Extract the [X, Y] coordinate from the center of the cell holding the provided text.  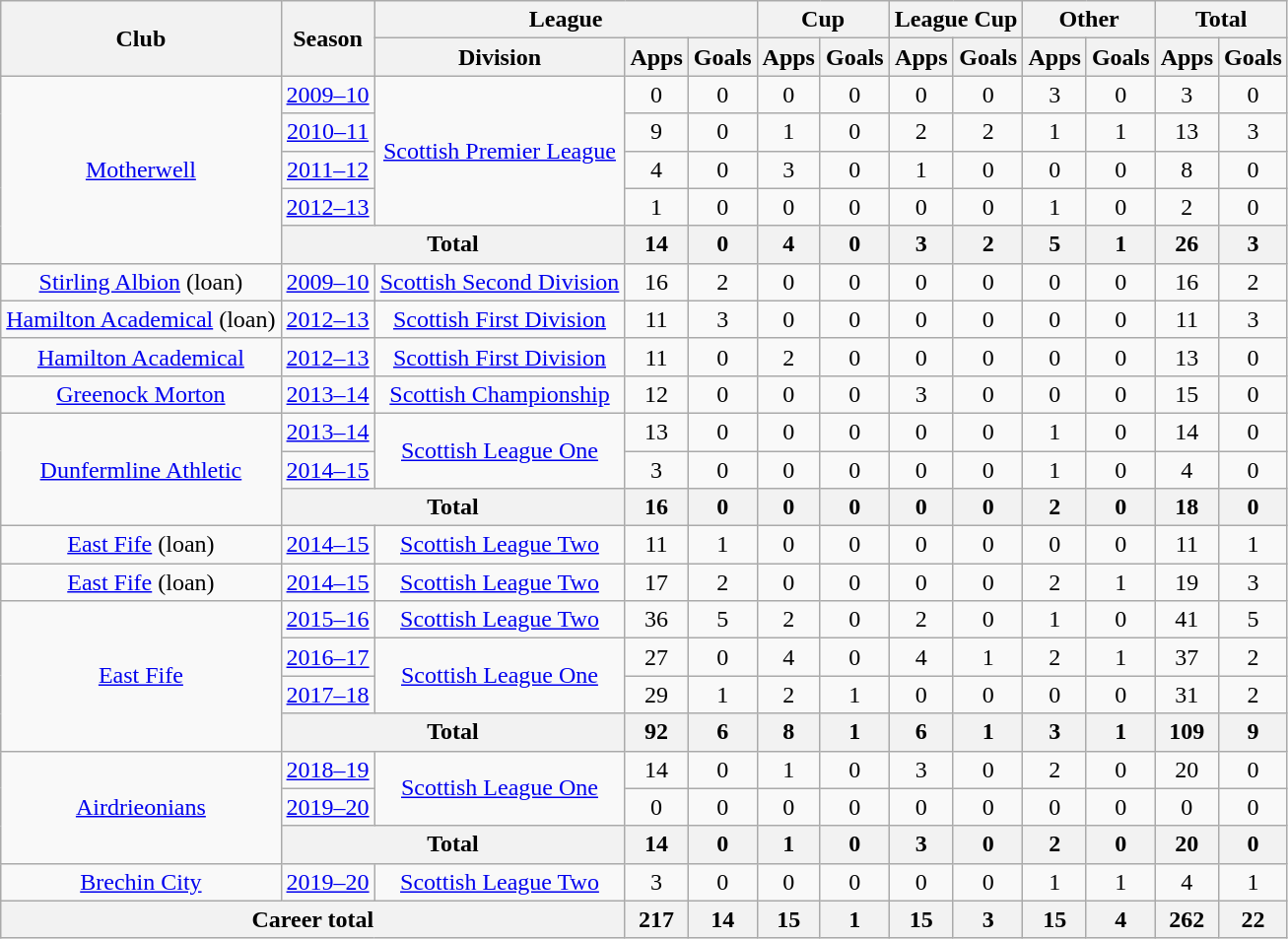
19 [1186, 582]
262 [1186, 919]
East Fife [141, 676]
29 [656, 695]
31 [1186, 695]
12 [656, 394]
Scottish Championship [500, 394]
2010–11 [327, 132]
Division [500, 57]
27 [656, 657]
22 [1254, 919]
92 [656, 732]
2011–12 [327, 169]
2018–19 [327, 770]
Dunfermline Athletic [141, 469]
36 [656, 620]
League Cup [956, 20]
Club [141, 38]
Cup [823, 20]
217 [656, 919]
17 [656, 582]
Motherwell [141, 169]
Career total [313, 919]
Scottish Premier League [500, 151]
109 [1186, 732]
Brechin City [141, 882]
37 [1186, 657]
Scottish Second Division [500, 282]
2016–17 [327, 657]
26 [1186, 244]
Stirling Albion (loan) [141, 282]
Other [1089, 20]
2017–18 [327, 695]
Hamilton Academical (loan) [141, 319]
18 [1186, 507]
League [566, 20]
Airdrieonians [141, 807]
Greenock Morton [141, 394]
Season [327, 38]
Hamilton Academical [141, 357]
2015–16 [327, 620]
41 [1186, 620]
